Identify which cell holds the provided text, then report its (x, y) central coordinate. 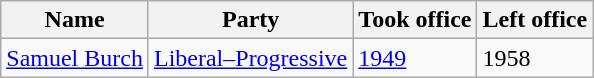
Left office (535, 20)
Samuel Burch (75, 58)
1958 (535, 58)
Took office (415, 20)
Party (250, 20)
Liberal–Progressive (250, 58)
1949 (415, 58)
Name (75, 20)
